Find where the given text appears and provide that cell's center as [X, Y] coordinate. 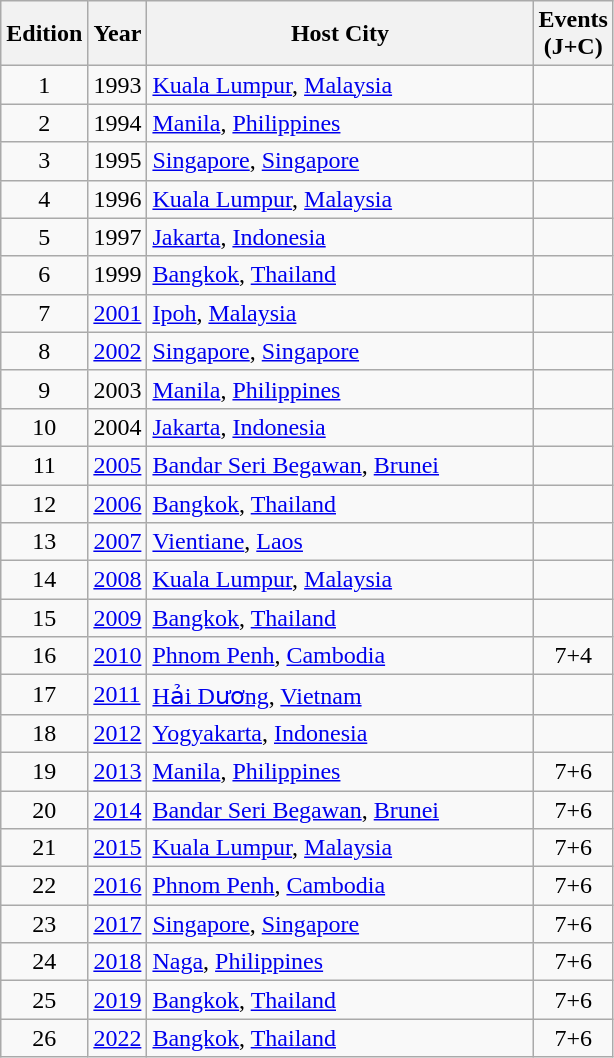
2 [44, 123]
Host City [340, 34]
23 [44, 924]
Naga, Philippines [340, 962]
17 [44, 695]
2016 [118, 886]
2007 [118, 542]
1994 [118, 123]
Year [118, 34]
16 [44, 656]
Ipoh, Malaysia [340, 313]
14 [44, 580]
2003 [118, 389]
7+4 [573, 656]
4 [44, 199]
1999 [118, 275]
Hải Dương, Vietnam [340, 695]
1997 [118, 237]
6 [44, 275]
2019 [118, 1000]
3 [44, 161]
21 [44, 848]
12 [44, 503]
19 [44, 771]
2010 [118, 656]
2017 [118, 924]
13 [44, 542]
2013 [118, 771]
24 [44, 962]
1996 [118, 199]
7 [44, 313]
11 [44, 465]
2004 [118, 427]
2022 [118, 1038]
10 [44, 427]
1995 [118, 161]
Edition [44, 34]
2006 [118, 503]
2014 [118, 809]
2008 [118, 580]
22 [44, 886]
5 [44, 237]
8 [44, 351]
18 [44, 733]
1993 [118, 85]
1 [44, 85]
26 [44, 1038]
25 [44, 1000]
2002 [118, 351]
20 [44, 809]
Events (J+C) [573, 34]
Vientiane, Laos [340, 542]
15 [44, 618]
2011 [118, 695]
2012 [118, 733]
2015 [118, 848]
Yogyakarta, Indonesia [340, 733]
2018 [118, 962]
2005 [118, 465]
9 [44, 389]
2001 [118, 313]
2009 [118, 618]
